Return the [X, Y] coordinate for the center point of the cell that contains the specified text.  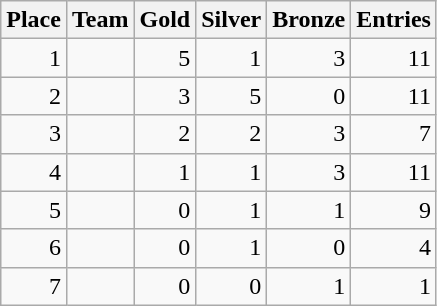
6 [34, 248]
Team [100, 20]
Gold [165, 20]
Bronze [309, 20]
Place [34, 20]
9 [394, 210]
Silver [232, 20]
Entries [394, 20]
